Extract the [X, Y] coordinate from the center of the cell holding the provided text.  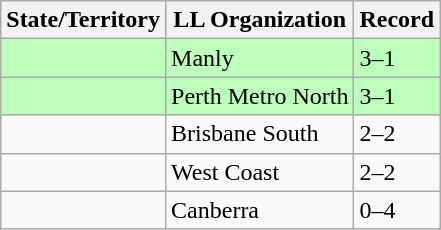
Brisbane South [260, 134]
Canberra [260, 210]
0–4 [397, 210]
Perth Metro North [260, 96]
Record [397, 20]
West Coast [260, 172]
State/Territory [84, 20]
Manly [260, 58]
LL Organization [260, 20]
